Search for the cell housing the specified text and yield its [x, y] center coordinate. 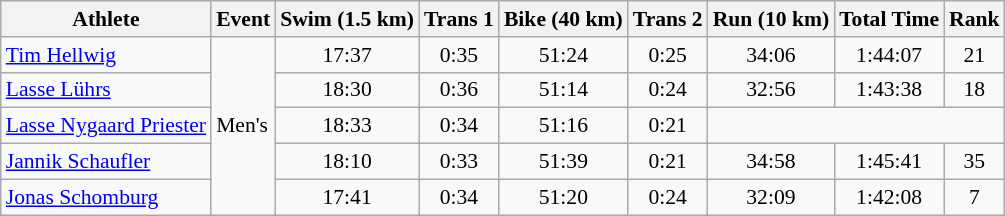
51:20 [564, 197]
Event [243, 19]
17:41 [347, 197]
7 [974, 197]
Bike (40 km) [564, 19]
Swim (1.5 km) [347, 19]
Lasse Nygaard Priester [106, 126]
32:09 [771, 197]
Jannik Schaufler [106, 162]
Lasse Lührs [106, 90]
51:14 [564, 90]
51:39 [564, 162]
Rank [974, 19]
51:16 [564, 126]
1:42:08 [889, 197]
1:43:38 [889, 90]
1:44:07 [889, 55]
Run (10 km) [771, 19]
18:30 [347, 90]
0:36 [459, 90]
34:06 [771, 55]
32:56 [771, 90]
Men's [243, 126]
18:33 [347, 126]
18 [974, 90]
17:37 [347, 55]
0:25 [668, 55]
18:10 [347, 162]
Tim Hellwig [106, 55]
Jonas Schomburg [106, 197]
51:24 [564, 55]
Total Time [889, 19]
Trans 2 [668, 19]
34:58 [771, 162]
1:45:41 [889, 162]
21 [974, 55]
35 [974, 162]
Trans 1 [459, 19]
0:33 [459, 162]
0:35 [459, 55]
Athlete [106, 19]
